Detect which cell encompasses the target text, then output its (X, Y) center coordinate. 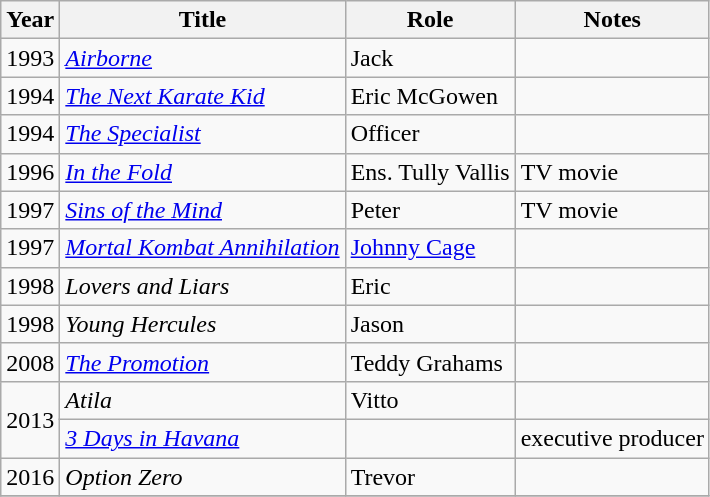
The Specialist (202, 134)
Vitto (430, 400)
Title (202, 20)
Teddy Grahams (430, 362)
Trevor (430, 477)
2008 (30, 362)
The Promotion (202, 362)
Jason (430, 324)
Year (30, 20)
1996 (30, 172)
The Next Karate Kid (202, 96)
Airborne (202, 58)
In the Fold (202, 172)
Jack (430, 58)
Sins of the Mind (202, 210)
Eric (430, 286)
Peter (430, 210)
2013 (30, 419)
Johnny Cage (430, 248)
Mortal Kombat Annihilation (202, 248)
Ens. Tully Vallis (430, 172)
Notes (612, 20)
executive producer (612, 438)
Role (430, 20)
Officer (430, 134)
Lovers and Liars (202, 286)
Young Hercules (202, 324)
2016 (30, 477)
Option Zero (202, 477)
3 Days in Havana (202, 438)
Atila (202, 400)
Eric McGowen (430, 96)
1993 (30, 58)
